Search for the cell housing the specified text and yield its [x, y] center coordinate. 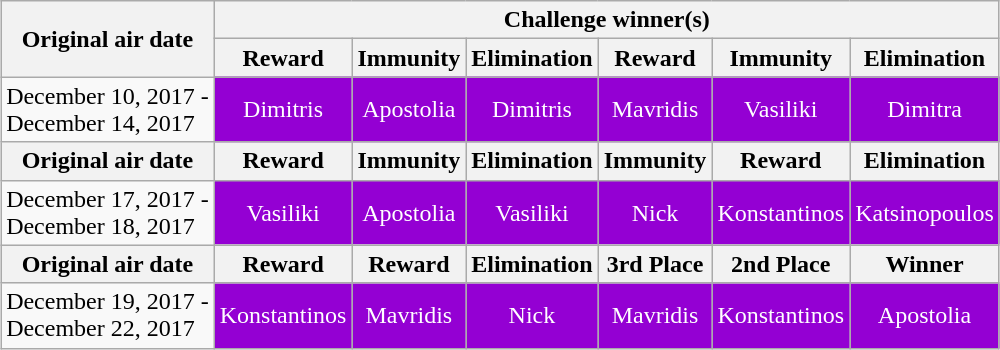
Dimitra [925, 110]
3rd Place [655, 264]
Challenge winner(s) [606, 20]
2nd Place [781, 264]
Katsinopoulos [925, 212]
Winner [925, 264]
December 10, 2017 -December 14, 2017 [108, 110]
December 17, 2017 -December 18, 2017 [108, 212]
December 19, 2017 -December 22, 2017 [108, 316]
